Return the (x, y) coordinate for the center point of the cell that contains the specified text.  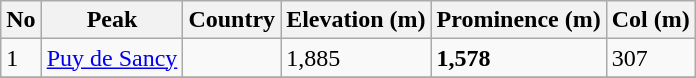
Puy de Sancy (112, 58)
Elevation (m) (356, 20)
1,578 (518, 58)
Prominence (m) (518, 20)
Col (m) (650, 20)
1,885 (356, 58)
Country (232, 20)
307 (650, 58)
No (21, 20)
1 (21, 58)
Peak (112, 20)
